Locate the cell with the specified text and output its (X, Y) center coordinate. 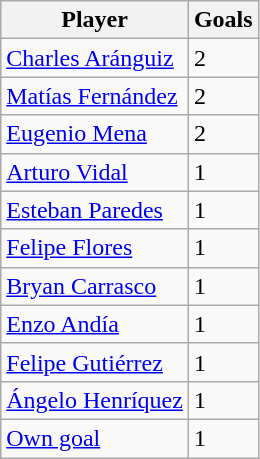
Ángelo Henríquez (95, 400)
Eugenio Mena (95, 134)
Goals (223, 20)
Own goal (95, 438)
Felipe Flores (95, 248)
Matías Fernández (95, 96)
Charles Aránguiz (95, 58)
Enzo Andía (95, 324)
Felipe Gutiérrez (95, 362)
Esteban Paredes (95, 210)
Arturo Vidal (95, 172)
Bryan Carrasco (95, 286)
Player (95, 20)
